Locate the cell with the specified text and output its (x, y) center coordinate. 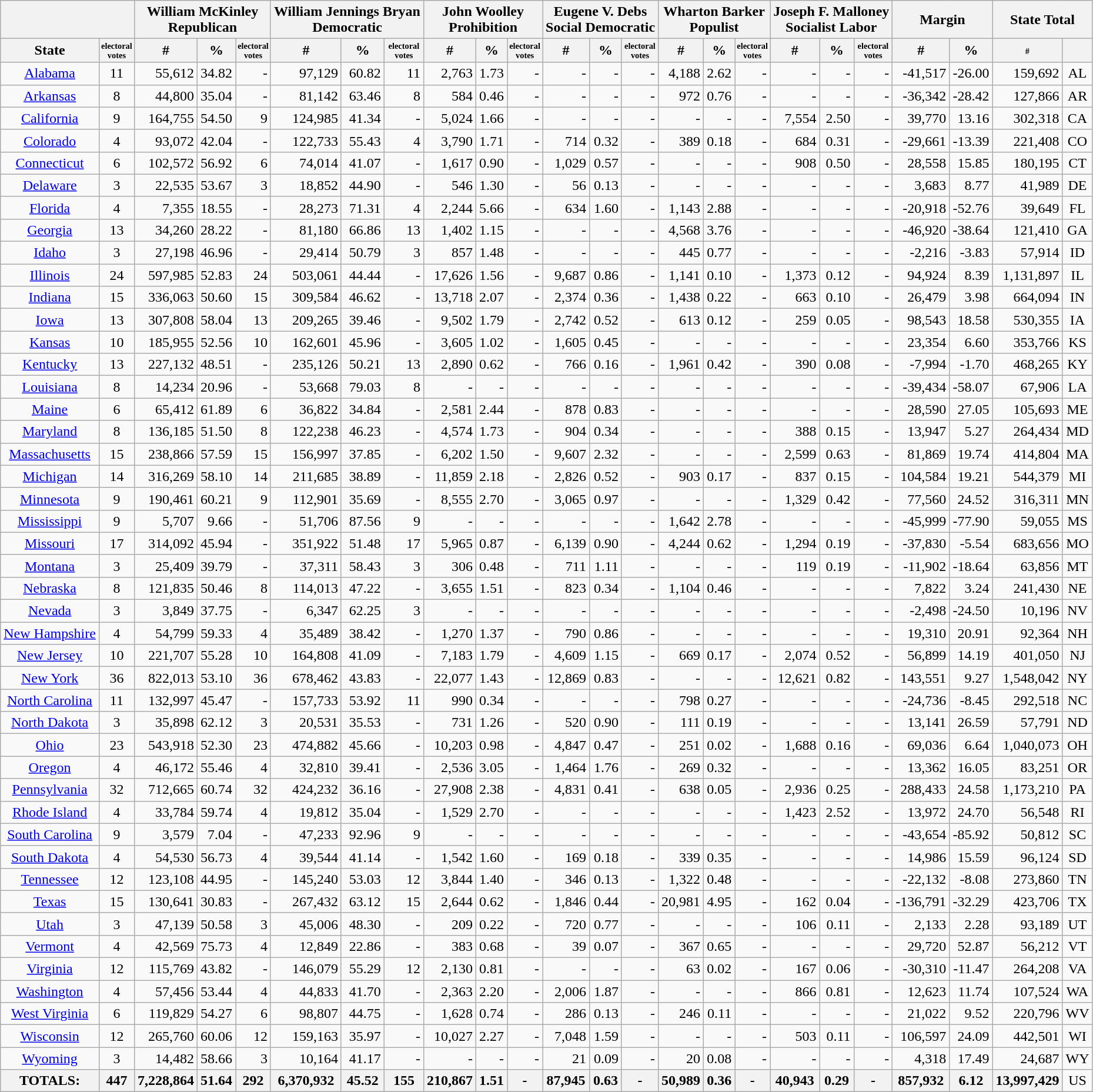
19,812 (306, 812)
2,244 (449, 208)
1,548,042 (1028, 678)
4,609 (566, 656)
New Hampshire (50, 633)
62.25 (362, 611)
NH (1077, 633)
162,601 (306, 342)
41.09 (362, 656)
34.84 (362, 409)
56,212 (1028, 946)
221,707 (166, 656)
0.98 (492, 745)
50,989 (681, 1081)
24,687 (1028, 1058)
TN (1077, 879)
55.28 (216, 656)
26.59 (971, 723)
678,462 (306, 678)
ME (1077, 409)
34.82 (216, 74)
798 (681, 700)
39,770 (921, 118)
638 (681, 790)
98,807 (306, 1014)
Louisiana (50, 387)
4,318 (921, 1058)
54.27 (216, 1014)
0.76 (720, 96)
17,626 (449, 275)
292,518 (1028, 700)
LA (1077, 387)
2,936 (795, 790)
2,763 (449, 74)
41.14 (362, 857)
Michigan (50, 476)
87,945 (566, 1081)
468,265 (1028, 365)
65,412 (166, 409)
2.78 (720, 521)
13,972 (921, 812)
81,142 (306, 96)
NC (1077, 700)
-45,999 (921, 521)
50.79 (362, 253)
251 (681, 745)
CT (1077, 163)
NY (1077, 678)
-85.92 (971, 834)
28,590 (921, 409)
1.71 (492, 141)
Maine (50, 409)
51.50 (216, 432)
51.48 (362, 543)
Washington (50, 991)
Utah (50, 924)
Oregon (50, 767)
57,914 (1028, 253)
908 (795, 163)
1.40 (492, 879)
119 (795, 566)
-18.64 (971, 566)
19,310 (921, 633)
35.69 (362, 499)
0.74 (492, 1014)
Massachusetts (50, 454)
1.56 (492, 275)
2,363 (449, 991)
50.58 (216, 924)
79.03 (362, 387)
9.66 (216, 521)
302,318 (1028, 118)
105,693 (1028, 409)
546 (449, 185)
38.89 (362, 476)
1,329 (795, 499)
11.74 (971, 991)
56.92 (216, 163)
1.59 (606, 1036)
111 (681, 723)
10,164 (306, 1058)
136,185 (166, 432)
Joseph F. MalloneySocialist Labor (831, 20)
119,829 (166, 1014)
0.44 (606, 901)
1,846 (566, 901)
46.62 (362, 298)
314,092 (166, 543)
43.82 (216, 969)
VA (1077, 969)
92.96 (362, 834)
Georgia (50, 230)
VT (1077, 946)
1,141 (681, 275)
56,548 (1028, 812)
1,322 (681, 879)
43.83 (362, 678)
61.89 (216, 409)
13,141 (921, 723)
9,502 (449, 320)
28,558 (921, 163)
1.11 (606, 566)
8.39 (971, 275)
44,833 (306, 991)
19.74 (971, 454)
93,189 (1028, 924)
16.05 (971, 767)
221,408 (1028, 141)
27,198 (166, 253)
96,124 (1028, 857)
58.04 (216, 320)
-3.83 (971, 253)
-2,498 (921, 611)
55.29 (362, 969)
20 (681, 1058)
54.50 (216, 118)
New York (50, 678)
306 (449, 566)
164,808 (306, 656)
28.22 (216, 230)
-8.08 (971, 879)
123,108 (166, 879)
414,804 (1028, 454)
401,050 (1028, 656)
316,269 (166, 476)
-39,434 (921, 387)
227,132 (166, 365)
238,866 (166, 454)
IA (1077, 320)
0.31 (837, 141)
GA (1077, 230)
1,438 (681, 298)
13,718 (449, 298)
2,644 (449, 901)
-37,830 (921, 543)
124,985 (306, 118)
Ohio (50, 745)
2,536 (449, 767)
5,965 (449, 543)
Kansas (50, 342)
98,543 (921, 320)
1,688 (795, 745)
13.16 (971, 118)
53.44 (216, 991)
63.46 (362, 96)
-11.47 (971, 969)
241,430 (1028, 588)
24.70 (971, 812)
1.37 (492, 633)
2.32 (606, 454)
20,531 (306, 723)
0.68 (492, 946)
132,997 (166, 700)
41.34 (362, 118)
Rhode Island (50, 812)
19.21 (971, 476)
503 (795, 1036)
1,131,897 (1028, 275)
6,370,932 (306, 1081)
South Carolina (50, 834)
18.58 (971, 320)
6,202 (449, 454)
DE (1077, 185)
3,683 (921, 185)
53.03 (362, 879)
390 (795, 365)
114,013 (306, 588)
159,163 (306, 1036)
683,656 (1028, 543)
15.85 (971, 163)
West Virginia (50, 1014)
59.74 (216, 812)
1,617 (449, 163)
265,760 (166, 1036)
52.83 (216, 275)
-28.42 (971, 96)
IN (1077, 298)
336,063 (166, 298)
39,544 (306, 857)
389 (681, 141)
41.70 (362, 991)
164,755 (166, 118)
0.35 (720, 857)
190,461 (166, 499)
4,574 (449, 432)
122,733 (306, 141)
Wyoming (50, 1058)
5,707 (166, 521)
39.41 (362, 767)
45,006 (306, 924)
14,482 (166, 1058)
59.33 (216, 633)
0.57 (606, 163)
2.62 (720, 74)
2,374 (566, 298)
60.82 (362, 74)
-77.90 (971, 521)
California (50, 118)
18.55 (216, 208)
731 (449, 723)
Montana (50, 566)
267,432 (306, 901)
Florida (50, 208)
14,986 (921, 857)
159,692 (1028, 74)
Wisconsin (50, 1036)
13,362 (921, 767)
0.50 (837, 163)
MD (1077, 432)
269 (681, 767)
22,535 (166, 185)
2.50 (837, 118)
CA (1077, 118)
112,901 (306, 499)
48.51 (216, 365)
121,410 (1028, 230)
790 (566, 633)
53,668 (306, 387)
-30,310 (921, 969)
-7,994 (921, 365)
2,133 (921, 924)
58.66 (216, 1058)
7,822 (921, 588)
22.86 (362, 946)
235,126 (306, 365)
41.17 (362, 1058)
92,364 (1028, 633)
94,924 (921, 275)
3,655 (449, 588)
823 (566, 588)
69,036 (921, 745)
37.85 (362, 454)
55.43 (362, 141)
53.92 (362, 700)
27,908 (449, 790)
1,029 (566, 163)
209 (449, 924)
37,311 (306, 566)
143,551 (921, 678)
10,027 (449, 1036)
2.07 (492, 298)
2,742 (566, 320)
57,456 (166, 991)
0.41 (606, 790)
Illinois (50, 275)
663 (795, 298)
87.56 (362, 521)
50.46 (216, 588)
52.56 (216, 342)
71.31 (362, 208)
711 (566, 566)
543,918 (166, 745)
1,373 (795, 275)
WI (1077, 1036)
44.90 (362, 185)
10,196 (1028, 611)
1,104 (681, 588)
TX (1077, 901)
MO (1077, 543)
-43,654 (921, 834)
23,354 (921, 342)
35,898 (166, 723)
346 (566, 879)
12,623 (921, 991)
54,799 (166, 633)
52.30 (216, 745)
Arkansas (50, 96)
Maryland (50, 432)
104,584 (921, 476)
57,791 (1028, 723)
Delaware (50, 185)
81,180 (306, 230)
1,542 (449, 857)
7,228,864 (166, 1081)
2,074 (795, 656)
259 (795, 320)
339 (681, 857)
6,347 (306, 611)
7,048 (566, 1036)
North Dakota (50, 723)
ND (1077, 723)
2,826 (566, 476)
878 (566, 409)
26,479 (921, 298)
50.60 (216, 298)
14.19 (971, 656)
42.04 (216, 141)
115,769 (166, 969)
-36,342 (921, 96)
44,800 (166, 96)
-5.54 (971, 543)
46.23 (362, 432)
-8.45 (971, 700)
William McKinleyRepublican (202, 20)
46,172 (166, 767)
292 (253, 1081)
264,434 (1028, 432)
122,238 (306, 432)
KY (1077, 365)
822,013 (166, 678)
4,831 (566, 790)
14,234 (166, 387)
1.66 (492, 118)
UT (1077, 924)
51.64 (216, 1081)
107,524 (1028, 991)
3,065 (566, 499)
93,072 (166, 141)
1,294 (795, 543)
-24.50 (971, 611)
167 (795, 969)
40,943 (795, 1081)
2.18 (492, 476)
32,810 (306, 767)
-29,661 (921, 141)
1,642 (681, 521)
Margin (942, 20)
7,554 (795, 118)
25,409 (166, 566)
2.20 (492, 991)
0.47 (606, 745)
1,402 (449, 230)
1.50 (492, 454)
9.52 (971, 1014)
45.52 (362, 1081)
-24,736 (921, 700)
6.12 (971, 1081)
714 (566, 141)
42,569 (166, 946)
38.42 (362, 633)
2,890 (449, 365)
904 (566, 432)
ID (1077, 253)
WY (1077, 1058)
24.58 (971, 790)
-1.70 (971, 365)
66.86 (362, 230)
209,265 (306, 320)
106,597 (921, 1036)
180,195 (1028, 163)
20,981 (681, 901)
-2,216 (921, 253)
60.06 (216, 1036)
2.27 (492, 1036)
Virginia (50, 969)
24.52 (971, 499)
Connecticut (50, 163)
353,766 (1028, 342)
39.46 (362, 320)
-22,132 (921, 879)
21,022 (921, 1014)
18,852 (306, 185)
Nebraska (50, 588)
-20,918 (921, 208)
35,489 (306, 633)
4,188 (681, 74)
3,579 (166, 834)
307,808 (166, 320)
544,379 (1028, 476)
0.65 (720, 946)
0.45 (606, 342)
CO (1077, 141)
TOTALS: (50, 1081)
6.60 (971, 342)
0.04 (837, 901)
286 (566, 1014)
5.66 (492, 208)
7,355 (166, 208)
NE (1077, 588)
97,129 (306, 74)
SD (1077, 857)
1,529 (449, 812)
-38.64 (971, 230)
162 (795, 901)
664,094 (1028, 298)
35.97 (362, 1036)
56.73 (216, 857)
William Jennings BryanDemocratic (347, 20)
48.30 (362, 924)
4,244 (681, 543)
4,568 (681, 230)
3,790 (449, 141)
520 (566, 723)
246 (681, 1014)
9,687 (566, 275)
3.05 (492, 767)
MT (1077, 566)
55,612 (166, 74)
21 (566, 1058)
36.16 (362, 790)
AR (1077, 96)
445 (681, 253)
Alabama (50, 74)
Vermont (50, 946)
1,961 (681, 365)
10,203 (449, 745)
185,955 (166, 342)
264,208 (1028, 969)
102,572 (166, 163)
584 (449, 96)
442,501 (1028, 1036)
39.79 (216, 566)
44.95 (216, 879)
388 (795, 432)
John WoolleyProhibition (483, 20)
2,130 (449, 969)
MI (1077, 476)
597,985 (166, 275)
4,847 (566, 745)
Kentucky (50, 365)
273,860 (1028, 879)
-58.07 (971, 387)
0.09 (606, 1058)
351,922 (306, 543)
857,932 (921, 1081)
33,784 (166, 812)
77,560 (921, 499)
67,906 (1028, 387)
South Dakota (50, 857)
684 (795, 141)
121,835 (166, 588)
50,812 (1028, 834)
63 (681, 969)
0.29 (837, 1081)
Idaho (50, 253)
27.05 (971, 409)
127,866 (1028, 96)
1.26 (492, 723)
WA (1077, 991)
Missouri (50, 543)
2.38 (492, 790)
SC (1077, 834)
35.53 (362, 723)
Texas (50, 901)
12,849 (306, 946)
-46,920 (921, 230)
145,240 (306, 879)
Tennessee (50, 879)
83,251 (1028, 767)
24.09 (971, 1036)
MN (1077, 499)
46.96 (216, 253)
2.88 (720, 208)
13,947 (921, 432)
30.83 (216, 901)
50.21 (362, 365)
22,077 (449, 678)
1.48 (492, 253)
45.96 (362, 342)
3.98 (971, 298)
39 (566, 946)
34,260 (166, 230)
634 (566, 208)
211,685 (306, 476)
47,233 (306, 834)
Minnesota (50, 499)
-26.00 (971, 74)
424,232 (306, 790)
6,139 (566, 543)
58.10 (216, 476)
155 (403, 1081)
13,997,429 (1028, 1081)
74,014 (306, 163)
20.91 (971, 633)
53.67 (216, 185)
423,706 (1028, 901)
Colorado (50, 141)
55.46 (216, 767)
720 (566, 924)
-32.29 (971, 901)
837 (795, 476)
1.43 (492, 678)
AL (1077, 74)
81,869 (921, 454)
Pennsylvania (50, 790)
0.97 (606, 499)
383 (449, 946)
-41,517 (921, 74)
2,599 (795, 454)
1.87 (606, 991)
5,024 (449, 118)
RI (1077, 812)
54,530 (166, 857)
1.30 (492, 185)
63,856 (1028, 566)
62.12 (216, 723)
1,270 (449, 633)
7.04 (216, 834)
IL (1077, 275)
North Carolina (50, 700)
1.02 (492, 342)
44.44 (362, 275)
11,859 (449, 476)
1,423 (795, 812)
12,869 (566, 678)
316,311 (1028, 499)
PA (1077, 790)
2,581 (449, 409)
53.10 (216, 678)
63.12 (362, 901)
669 (681, 656)
20.96 (216, 387)
4.95 (720, 901)
3,849 (166, 611)
2.52 (837, 812)
FL (1077, 208)
309,584 (306, 298)
58.43 (362, 566)
146,079 (306, 969)
157,733 (306, 700)
Iowa (50, 320)
288,433 (921, 790)
28,273 (306, 208)
106 (795, 924)
990 (449, 700)
75.73 (216, 946)
12,621 (795, 678)
NJ (1077, 656)
903 (681, 476)
8,555 (449, 499)
2.44 (492, 409)
503,061 (306, 275)
447 (116, 1081)
530,355 (1028, 320)
56,899 (921, 656)
-52.76 (971, 208)
Nevada (50, 611)
9.27 (971, 678)
MS (1077, 521)
3,844 (449, 879)
39,649 (1028, 208)
0.07 (606, 946)
29,414 (306, 253)
NV (1077, 611)
45.94 (216, 543)
Indiana (50, 298)
1.76 (606, 767)
866 (795, 991)
MA (1077, 454)
220,796 (1028, 1014)
57.59 (216, 454)
474,882 (306, 745)
1,628 (449, 1014)
Eugene V. DebsSocial Democratic (601, 20)
712,665 (166, 790)
51,706 (306, 521)
-11,902 (921, 566)
0.87 (492, 543)
OR (1077, 767)
1,173,210 (1028, 790)
3.24 (971, 588)
State Total (1042, 20)
45.47 (216, 700)
0.06 (837, 969)
44.75 (362, 1014)
Wharton BarkerPopulist (714, 20)
37.75 (216, 611)
-13.39 (971, 141)
State (50, 51)
45.66 (362, 745)
1,143 (681, 208)
367 (681, 946)
17.49 (971, 1058)
766 (566, 365)
2.28 (971, 924)
15.59 (971, 857)
0.25 (837, 790)
29,720 (921, 946)
41.07 (362, 163)
6.64 (971, 745)
KS (1077, 342)
857 (449, 253)
5.27 (971, 432)
156,997 (306, 454)
US (1077, 1081)
169 (566, 857)
1,464 (566, 767)
0.82 (837, 678)
1,605 (566, 342)
41,989 (1028, 185)
Mississippi (50, 521)
36,822 (306, 409)
130,641 (166, 901)
OH (1077, 745)
1,040,073 (1028, 745)
60.21 (216, 499)
3.76 (720, 230)
972 (681, 96)
0.27 (720, 700)
56 (566, 185)
47,139 (166, 924)
WV (1077, 1014)
60.74 (216, 790)
47.22 (362, 588)
8.77 (971, 185)
New Jersey (50, 656)
7,183 (449, 656)
52.87 (971, 946)
2,006 (566, 991)
613 (681, 320)
9,607 (566, 454)
3,605 (449, 342)
210,867 (449, 1081)
-136,791 (921, 901)
59,055 (1028, 521)
